Capture the cell that displays the provided text and extract its [x, y] central coordinate. 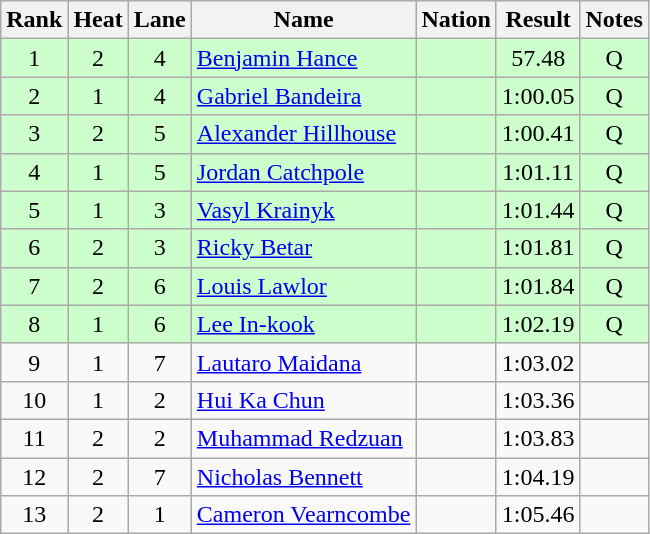
Rank [34, 20]
Heat [98, 20]
Nation [456, 20]
Louis Lawlor [304, 286]
Gabriel Bandeira [304, 96]
Benjamin Hance [304, 58]
1:04.19 [538, 477]
1:02.19 [538, 324]
Lane [160, 20]
Lautaro Maidana [304, 362]
Alexander Hillhouse [304, 134]
Vasyl Krainyk [304, 210]
Muhammad Redzuan [304, 438]
1:01.84 [538, 286]
8 [34, 324]
1:03.36 [538, 400]
12 [34, 477]
13 [34, 515]
1:01.44 [538, 210]
Result [538, 20]
Ricky Betar [304, 248]
9 [34, 362]
10 [34, 400]
Hui Ka Chun [304, 400]
Jordan Catchpole [304, 172]
Cameron Vearncombe [304, 515]
Notes [614, 20]
1:01.11 [538, 172]
Lee In-kook [304, 324]
1:00.41 [538, 134]
11 [34, 438]
1:03.83 [538, 438]
1:01.81 [538, 248]
1:00.05 [538, 96]
Name [304, 20]
Nicholas Bennett [304, 477]
1:05.46 [538, 515]
1:03.02 [538, 362]
57.48 [538, 58]
